Scan for the cell matching the given text and deliver its [X, Y] coordinate at center. 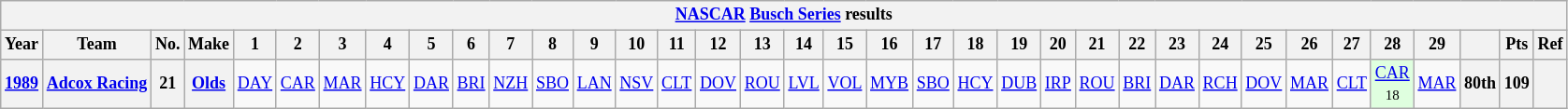
27 [1351, 45]
23 [1177, 45]
14 [804, 45]
Adcox Racing [96, 84]
IRP [1059, 84]
29 [1437, 45]
LVL [804, 84]
80th [1480, 84]
Team [96, 45]
3 [342, 45]
RCH [1220, 84]
NZH [511, 84]
DUB [1020, 84]
VOL [845, 84]
DAY [254, 84]
1989 [22, 84]
Olds [210, 84]
Ref [1550, 45]
9 [594, 45]
16 [890, 45]
17 [933, 45]
No. [168, 45]
NSV [636, 84]
MYB [890, 84]
26 [1310, 45]
LAN [594, 84]
15 [845, 45]
CAR [298, 84]
Make [210, 45]
10 [636, 45]
11 [677, 45]
5 [432, 45]
28 [1392, 45]
13 [762, 45]
12 [719, 45]
Year [22, 45]
19 [1020, 45]
1 [254, 45]
20 [1059, 45]
24 [1220, 45]
7 [511, 45]
NASCAR Busch Series results [784, 15]
25 [1264, 45]
6 [472, 45]
18 [975, 45]
2 [298, 45]
CAR18 [1392, 84]
22 [1138, 45]
109 [1517, 84]
Pts [1517, 45]
4 [387, 45]
8 [553, 45]
